Pinpoint the cell where the given text exists, returning its (X, Y) midpoint coordinate. 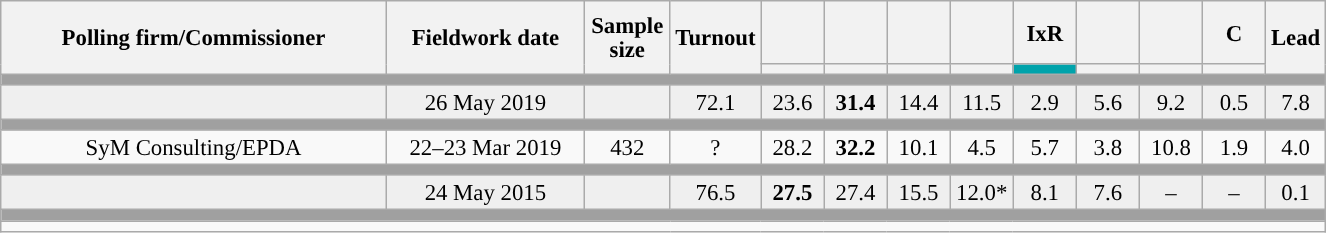
76.5 (716, 194)
5.7 (1044, 148)
IxR (1044, 32)
11.5 (982, 102)
10.1 (918, 148)
7.6 (1108, 194)
24 May 2015 (485, 194)
9.2 (1170, 102)
26 May 2019 (485, 102)
2.9 (1044, 102)
7.8 (1296, 102)
5.6 (1108, 102)
1.9 (1234, 148)
Polling firm/Commissioner (194, 38)
8.1 (1044, 194)
Lead (1296, 38)
4.5 (982, 148)
? (716, 148)
0.1 (1296, 194)
15.5 (918, 194)
10.8 (1170, 148)
4.0 (1296, 148)
432 (627, 148)
72.1 (716, 102)
27.5 (792, 194)
0.5 (1234, 102)
14.4 (918, 102)
Turnout (716, 38)
SyM Consulting/EPDA (194, 148)
28.2 (792, 148)
31.4 (856, 102)
22–23 Mar 2019 (485, 148)
Fieldwork date (485, 38)
3.8 (1108, 148)
27.4 (856, 194)
32.2 (856, 148)
C (1234, 32)
12.0* (982, 194)
23.6 (792, 102)
Sample size (627, 38)
